Pinpoint the cell where the given text exists, returning its (X, Y) midpoint coordinate. 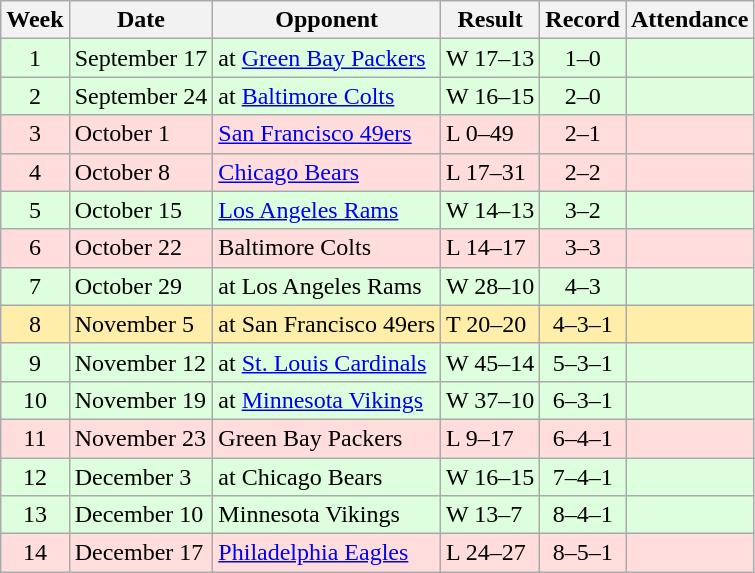
1–0 (583, 58)
T 20–20 (490, 324)
Los Angeles Rams (327, 210)
November 19 (141, 400)
4–3–1 (583, 324)
Green Bay Packers (327, 438)
December 10 (141, 515)
San Francisco 49ers (327, 134)
1 (35, 58)
14 (35, 553)
at Minnesota Vikings (327, 400)
October 8 (141, 172)
Record (583, 20)
November 12 (141, 362)
Date (141, 20)
W 37–10 (490, 400)
Week (35, 20)
3–3 (583, 248)
October 15 (141, 210)
October 29 (141, 286)
2–2 (583, 172)
2–0 (583, 96)
November 5 (141, 324)
7 (35, 286)
Result (490, 20)
October 22 (141, 248)
at Los Angeles Rams (327, 286)
Opponent (327, 20)
6 (35, 248)
6–4–1 (583, 438)
Philadelphia Eagles (327, 553)
October 1 (141, 134)
11 (35, 438)
2 (35, 96)
Minnesota Vikings (327, 515)
10 (35, 400)
September 24 (141, 96)
Baltimore Colts (327, 248)
8–5–1 (583, 553)
5 (35, 210)
at St. Louis Cardinals (327, 362)
at Green Bay Packers (327, 58)
at San Francisco 49ers (327, 324)
at Chicago Bears (327, 477)
W 45–14 (490, 362)
5–3–1 (583, 362)
L 17–31 (490, 172)
L 0–49 (490, 134)
L 24–27 (490, 553)
Chicago Bears (327, 172)
December 3 (141, 477)
7–4–1 (583, 477)
L 14–17 (490, 248)
W 14–13 (490, 210)
6–3–1 (583, 400)
4–3 (583, 286)
December 17 (141, 553)
W 17–13 (490, 58)
3 (35, 134)
9 (35, 362)
8 (35, 324)
L 9–17 (490, 438)
8–4–1 (583, 515)
4 (35, 172)
at Baltimore Colts (327, 96)
W 28–10 (490, 286)
3–2 (583, 210)
2–1 (583, 134)
September 17 (141, 58)
13 (35, 515)
W 13–7 (490, 515)
Attendance (690, 20)
12 (35, 477)
November 23 (141, 438)
